Extract the (X, Y) coordinate from the center of the cell holding the provided text.  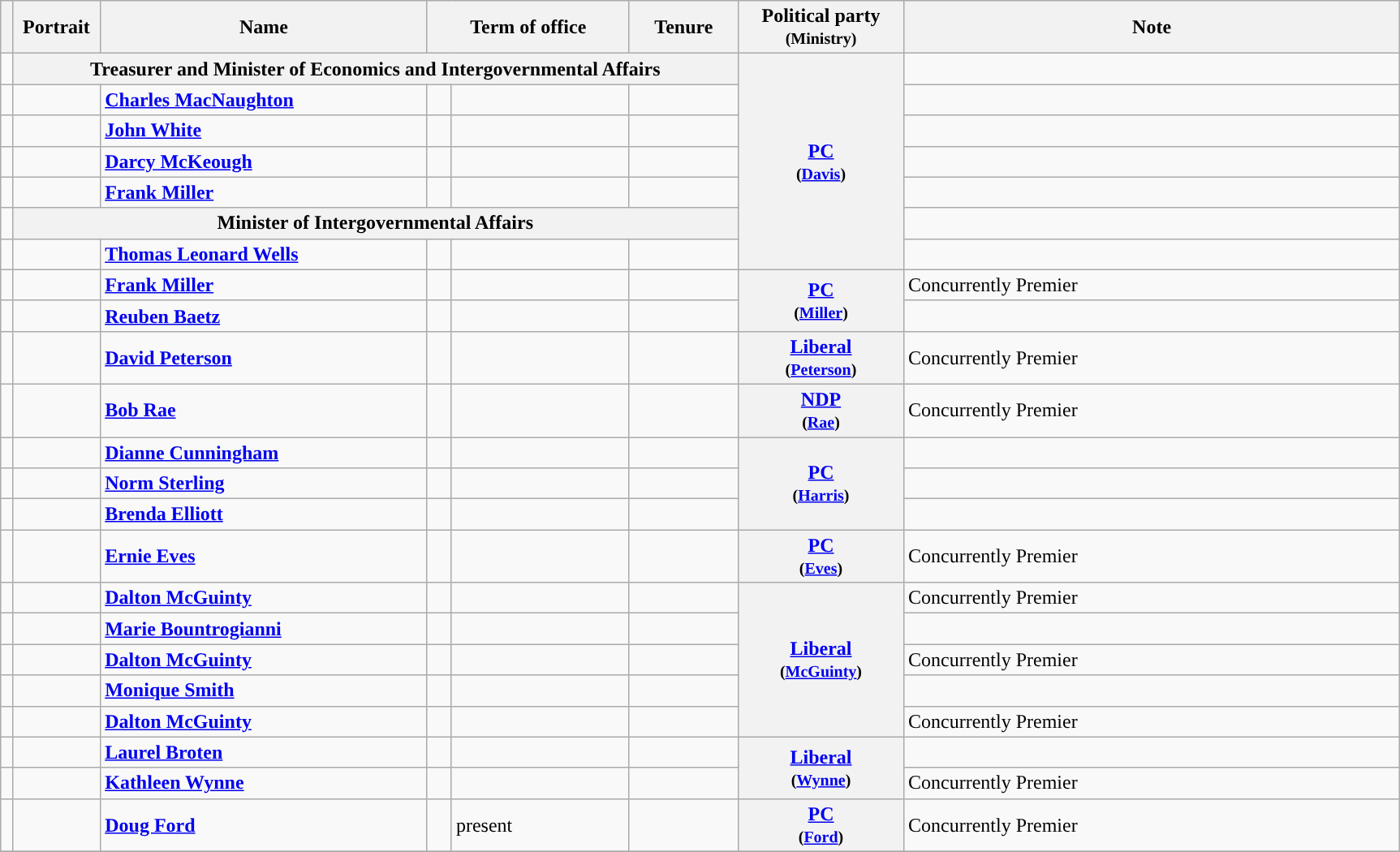
Tenure (683, 28)
Darcy McKeough (265, 161)
Minister of Intergovernmental Affairs (375, 223)
Term of office (528, 28)
Treasurer and Minister of Economics and Intergovernmental Affairs (375, 69)
PC(Ford) (821, 824)
John White (265, 131)
PC(Miller) (821, 300)
Brenda Elliott (265, 514)
Liberal(Wynne) (821, 768)
Note (1152, 28)
Liberal(McGuinty) (821, 660)
Monique Smith (265, 691)
present (541, 824)
PC(Davis) (821, 161)
Marie Bountrogianni (265, 629)
Charles MacNaughton (265, 100)
NDP(Rae) (821, 411)
PC(Eves) (821, 557)
Political party(Ministry) (821, 28)
David Peterson (265, 357)
Reuben Baetz (265, 316)
Dianne Cunningham (265, 452)
PC(Harris) (821, 483)
Thomas Leonard Wells (265, 254)
Kathleen Wynne (265, 783)
Portrait (57, 28)
Doug Ford (265, 824)
Liberal(Peterson) (821, 357)
Ernie Eves (265, 557)
Norm Sterling (265, 484)
Name (265, 28)
Bob Rae (265, 411)
Laurel Broten (265, 752)
